From the cell containing the given text, extract its center point as (x, y) coordinate. 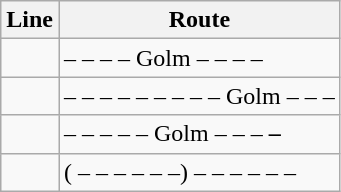
Line (30, 20)
– – – – – Golm – – – – (199, 134)
– – – – Golm – – – – (199, 58)
– – – – – – – – – Golm – – – (199, 96)
( – – – – – –) – – – – – – (199, 172)
Route (199, 20)
